Capture the cell that displays the provided text and extract its [X, Y] central coordinate. 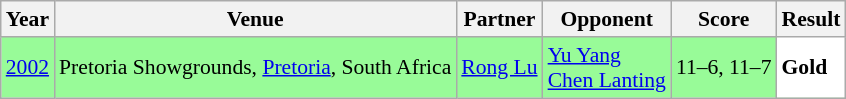
Score [724, 19]
Pretoria Showgrounds, Pretoria, South Africa [255, 68]
Year [28, 19]
Partner [499, 19]
Result [812, 19]
11–6, 11–7 [724, 68]
Rong Lu [499, 68]
Venue [255, 19]
Opponent [607, 19]
Gold [812, 68]
Yu Yang Chen Lanting [607, 68]
2002 [28, 68]
